Scan for the cell matching the given text and deliver its [x, y] coordinate at center. 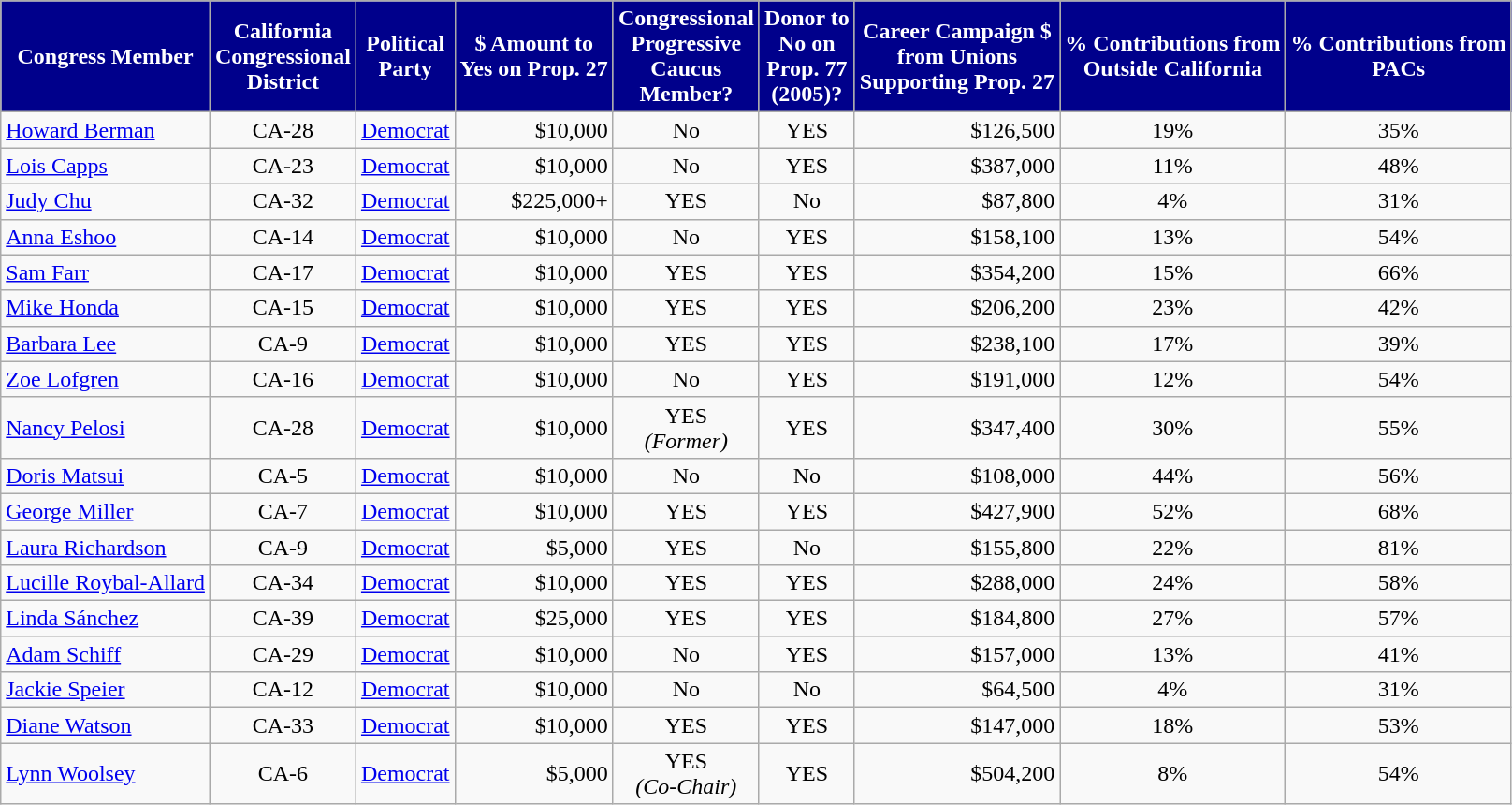
YES(Former) [686, 427]
42% [1398, 308]
$427,900 [956, 511]
$288,000 [956, 583]
CA-7 [283, 511]
CA-33 [283, 725]
Lucille Roybal-Allard [106, 583]
CA-14 [283, 237]
Career Campaign $from UnionsSupporting Prop. 27 [956, 56]
81% [1398, 548]
$206,200 [956, 308]
Mike Honda [106, 308]
41% [1398, 654]
% Contributions fromPACs [1398, 56]
Lynn Woolsey [106, 773]
CA-32 [283, 201]
52% [1173, 511]
15% [1173, 272]
Laura Richardson [106, 548]
$126,500 [956, 130]
48% [1398, 166]
$155,800 [956, 548]
CA-12 [283, 690]
39% [1398, 344]
Barbara Lee [106, 344]
Diane Watson [106, 725]
Judy Chu [106, 201]
$347,400 [956, 427]
$184,800 [956, 619]
19% [1173, 130]
Anna Eshoo [106, 237]
44% [1173, 476]
Congress Member [106, 56]
CaliforniaCongressionalDistrict [283, 56]
$25,000 [533, 619]
$225,000+ [533, 201]
24% [1173, 583]
PoliticalParty [405, 56]
Sam Farr [106, 272]
Howard Berman [106, 130]
27% [1173, 619]
$ Amount toYes on Prop. 27 [533, 56]
56% [1398, 476]
$354,200 [956, 272]
8% [1173, 773]
$191,000 [956, 379]
Zoe Lofgren [106, 379]
Linda Sánchez [106, 619]
CA-15 [283, 308]
11% [1173, 166]
12% [1173, 379]
35% [1398, 130]
$87,800 [956, 201]
$64,500 [956, 690]
$238,100 [956, 344]
$147,000 [956, 725]
YES(Co-Chair) [686, 773]
55% [1398, 427]
57% [1398, 619]
Adam Schiff [106, 654]
% Contributions fromOutside California [1173, 56]
22% [1173, 548]
58% [1398, 583]
$504,200 [956, 773]
17% [1173, 344]
$158,100 [956, 237]
30% [1173, 427]
23% [1173, 308]
CA-23 [283, 166]
CA-5 [283, 476]
CA-16 [283, 379]
53% [1398, 725]
Nancy Pelosi [106, 427]
CA-17 [283, 272]
66% [1398, 272]
Jackie Speier [106, 690]
CA-34 [283, 583]
CA-6 [283, 773]
Doris Matsui [106, 476]
CA-39 [283, 619]
CA-29 [283, 654]
CongressionalProgressiveCaucusMember? [686, 56]
68% [1398, 511]
George Miller [106, 511]
$157,000 [956, 654]
Lois Capps [106, 166]
18% [1173, 725]
$108,000 [956, 476]
Donor toNo onProp. 77(2005)? [807, 56]
$387,000 [956, 166]
